Return (X, Y) of the center of cell containing provided text 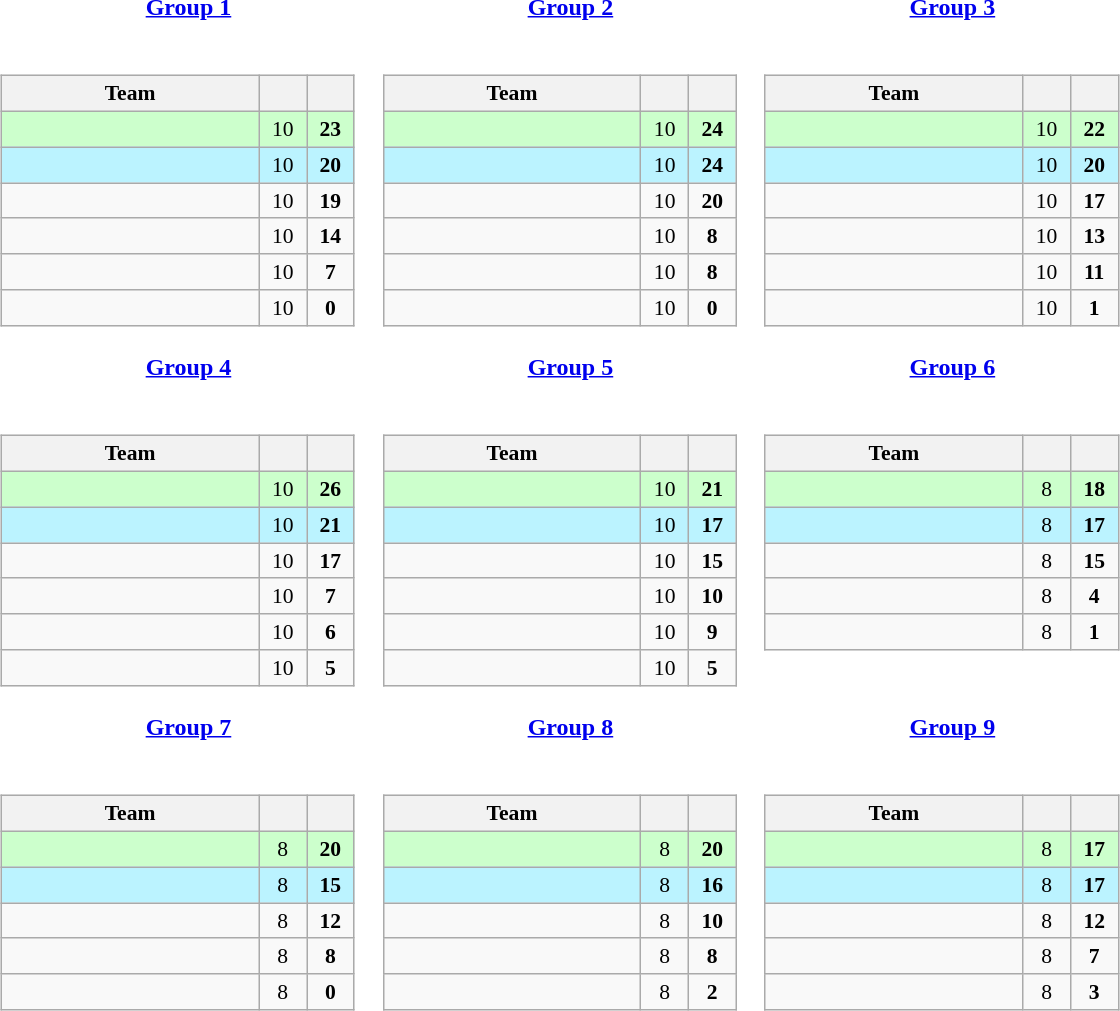
23 (330, 129)
22 (1094, 129)
9 (712, 632)
14 (330, 236)
26 (330, 490)
4 (1094, 596)
6 (330, 632)
16 (712, 885)
2 (712, 992)
Group 8 (570, 727)
18 (1094, 490)
Team 10 21 10 17 10 15 10 10 10 9 10 5 (570, 547)
11 (1094, 272)
Group 5 (570, 367)
3 (1094, 992)
13 (1094, 236)
19 (330, 201)
Team 10 24 10 24 10 20 10 8 10 8 10 0 (570, 187)
